Extract the [X, Y] coordinate from the center of the cell holding the provided text.  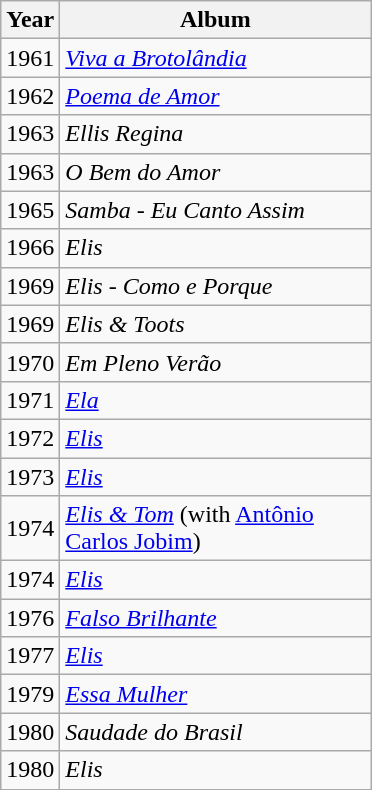
Elis - Como e Porque [216, 286]
Viva a Brotolândia [216, 58]
Year [30, 20]
1966 [30, 248]
1977 [30, 656]
O Bem do Amor [216, 172]
Samba - Eu Canto Assim [216, 210]
1971 [30, 400]
1961 [30, 58]
Album [216, 20]
1972 [30, 438]
Poema de Amor [216, 96]
Falso Brilhante [216, 618]
1979 [30, 694]
1965 [30, 210]
Ellis Regina [216, 134]
1976 [30, 618]
1962 [30, 96]
1970 [30, 362]
Em Pleno Verão [216, 362]
Elis & Tom (with Antônio Carlos Jobim) [216, 528]
Essa Mulher [216, 694]
Saudade do Brasil [216, 732]
Elis & Toots [216, 324]
Ela [216, 400]
1973 [30, 477]
